For the text-containing cell, return its midpoint in (X, Y) coordinate format. 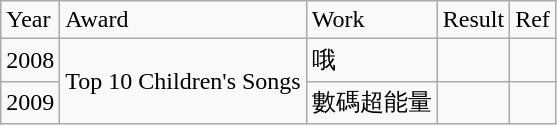
Work (372, 20)
Result (473, 20)
Ref (533, 20)
2008 (30, 60)
哦 (372, 60)
Award (183, 20)
Year (30, 20)
數碼超能量 (372, 102)
Top 10 Children's Songs (183, 82)
2009 (30, 102)
